Determine the [X, Y] coordinate at the center of the cell enclosing the given text.  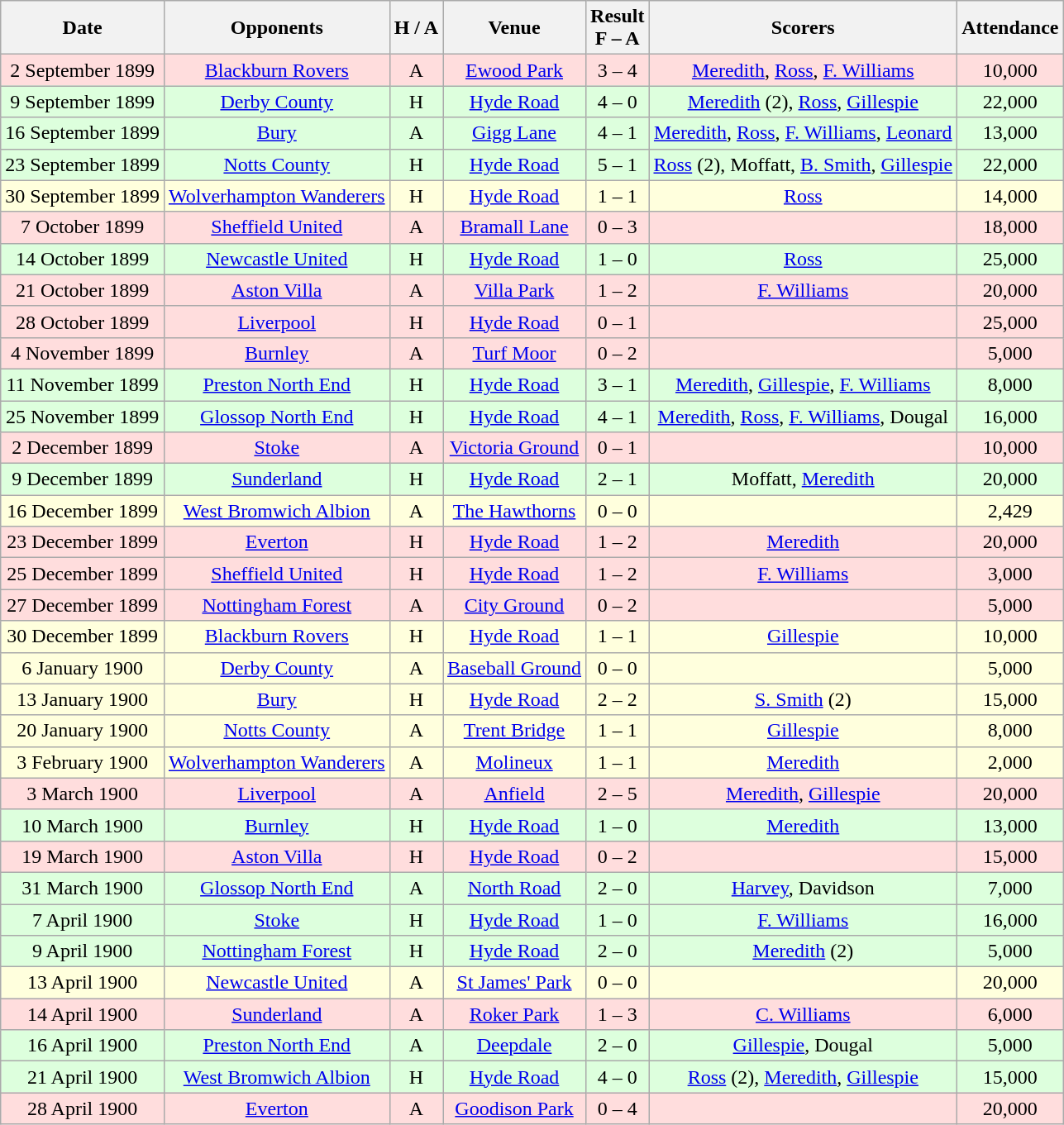
Meredith, Ross, F. Williams, Leonard [804, 133]
Deepdale [514, 1046]
6 January 1900 [83, 668]
9 December 1899 [83, 479]
6,000 [1010, 1014]
Meredith, Gillespie, F. Williams [804, 384]
Trent Bridge [514, 731]
Moffatt, Meredith [804, 479]
30 September 1899 [83, 196]
ResultF – A [618, 28]
H / A [416, 28]
2,000 [1010, 762]
Attendance [1010, 28]
Molineux [514, 762]
2 – 1 [618, 479]
20 January 1900 [83, 731]
3,000 [1010, 574]
Anfield [514, 794]
North Road [514, 888]
7 October 1899 [83, 227]
Harvey, Davidson [804, 888]
14 October 1899 [83, 259]
3 March 1900 [83, 794]
0 – 3 [618, 227]
St James' Park [514, 983]
2 September 1899 [83, 70]
14 April 1900 [83, 1014]
Goodison Park [514, 1108]
7,000 [1010, 888]
Meredith, Ross, F. Williams, Dougal [804, 416]
10 March 1900 [83, 825]
Villa Park [514, 290]
2 – 2 [618, 699]
1 – 3 [618, 1014]
14,000 [1010, 196]
Gillespie, Dougal [804, 1046]
23 September 1899 [83, 164]
2 December 1899 [83, 448]
3 February 1900 [83, 762]
3 – 1 [618, 384]
4 November 1899 [83, 353]
27 December 1899 [83, 605]
Venue [514, 28]
25 December 1899 [83, 574]
13 April 1900 [83, 983]
18,000 [1010, 227]
Ewood Park [514, 70]
Ross (2), Moffatt, B. Smith, Gillespie [804, 164]
19 March 1900 [83, 856]
Meredith (2), Ross, Gillespie [804, 102]
City Ground [514, 605]
28 October 1899 [83, 322]
9 April 1900 [83, 951]
25 November 1899 [83, 416]
21 October 1899 [83, 290]
28 April 1900 [83, 1108]
Bramall Lane [514, 227]
Ross (2), Meredith, Gillespie [804, 1077]
16 December 1899 [83, 511]
Meredith (2) [804, 951]
2,429 [1010, 511]
Baseball Ground [514, 668]
23 December 1899 [83, 542]
13 January 1900 [83, 699]
2 – 5 [618, 794]
Gigg Lane [514, 133]
16 September 1899 [83, 133]
21 April 1900 [83, 1077]
31 March 1900 [83, 888]
Meredith, Gillespie [804, 794]
11 November 1899 [83, 384]
S. Smith (2) [804, 699]
Meredith, Ross, F. Williams [804, 70]
Date [83, 28]
30 December 1899 [83, 636]
16 April 1900 [83, 1046]
Turf Moor [514, 353]
C. Williams [804, 1014]
Opponents [276, 28]
7 April 1900 [83, 920]
5 – 1 [618, 164]
Victoria Ground [514, 448]
Scorers [804, 28]
9 September 1899 [83, 102]
The Hawthorns [514, 511]
Roker Park [514, 1014]
0 – 4 [618, 1108]
3 – 4 [618, 70]
